Provide the (x, y) coordinate of the cell's center where the given text is located.  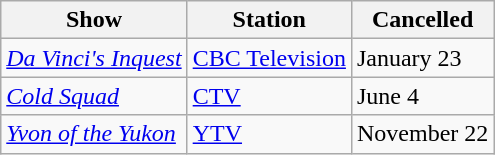
Da Vinci's Inquest (94, 58)
June 4 (422, 96)
CTV (269, 96)
Cold Squad (94, 96)
Cancelled (422, 20)
January 23 (422, 58)
Show (94, 20)
Yvon of the Yukon (94, 134)
CBC Television (269, 58)
Station (269, 20)
YTV (269, 134)
November 22 (422, 134)
